Detect which cell encompasses the target text, then output its (x, y) center coordinate. 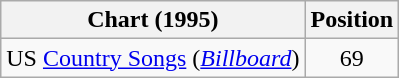
69 (352, 58)
Chart (1995) (153, 20)
Position (352, 20)
US Country Songs (Billboard) (153, 58)
